From the cell containing the given text, extract its center point as [X, Y] coordinate. 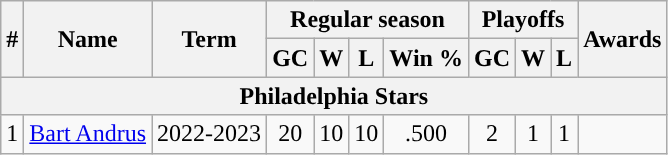
# [12, 39]
2 [492, 134]
Regular season [368, 20]
2022-2023 [210, 134]
Bart Andrus [88, 134]
Term [210, 39]
20 [290, 134]
Name [88, 39]
Philadelphia Stars [334, 96]
Awards [622, 39]
.500 [426, 134]
Win % [426, 58]
Playoffs [522, 20]
